Detect which cell encompasses the target text, then output its [X, Y] center coordinate. 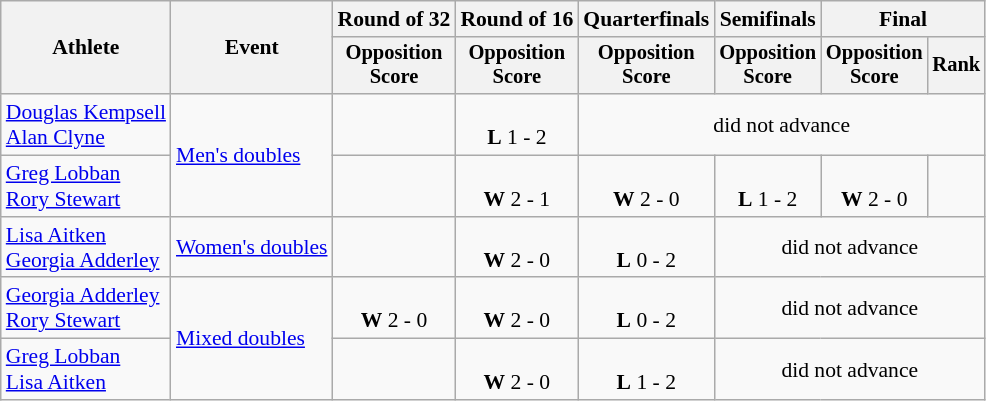
Lisa Aitken Georgia Adderley [86, 248]
Douglas Kempsell Alan Clyne [86, 124]
Athlete [86, 48]
Round of 16 [516, 19]
Semifinals [768, 19]
W 2 - 1 [516, 186]
Event [252, 48]
Women's doubles [252, 248]
Greg Lobban Rory Stewart [86, 186]
Mixed doubles [252, 339]
Round of 32 [394, 19]
Quarterfinals [646, 19]
Men's doubles [252, 155]
Greg Lobban Lisa Aitken [86, 370]
Final [903, 19]
Georgia Adderley Rory Stewart [86, 308]
Rank [957, 66]
